Identify which cell holds the provided text, then report its [X, Y] central coordinate. 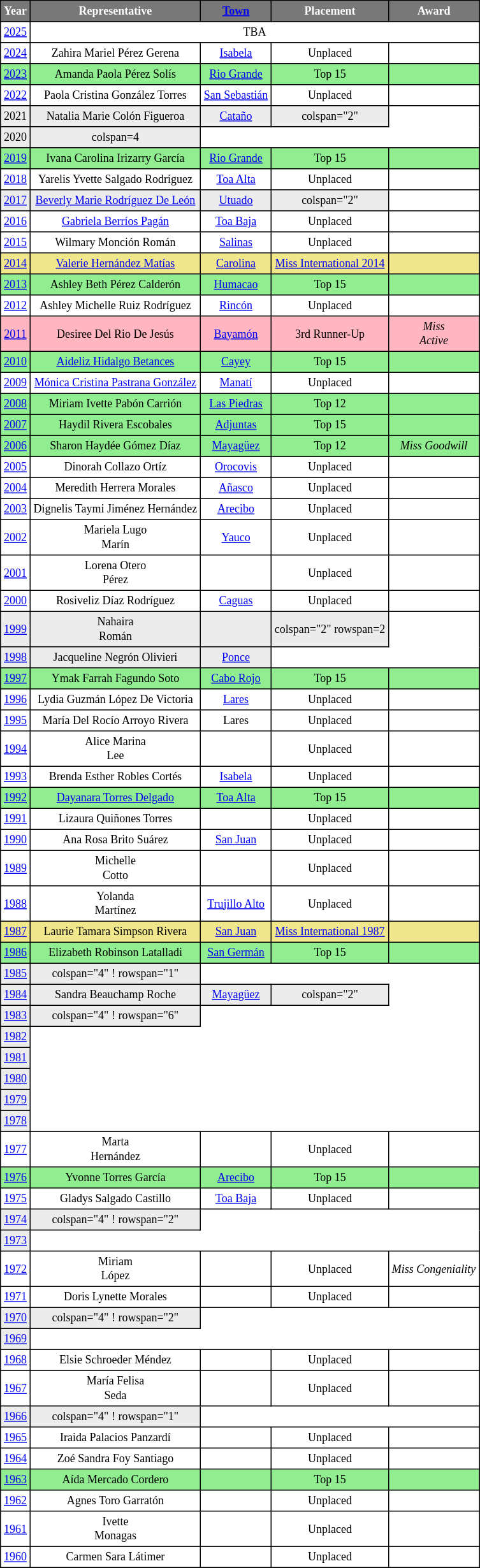
Salinas [236, 242]
2017 [15, 200]
Natalia Marie Colón Figueroa [115, 116]
Elizabeth Robinson Latalladi [115, 952]
1977 [15, 1149]
1991 [15, 818]
Meredith Herrera Morales [115, 488]
1988 [15, 904]
María Felisa Seda [115, 1388]
1976 [15, 1178]
Iraida Palacios Panzardí [115, 1438]
2003 [15, 509]
1974 [15, 1220]
Elsie Schroeder Méndez [115, 1360]
1986 [15, 952]
1970 [15, 1318]
Placement [330, 11]
2024 [15, 54]
Amanda Paola Pérez Solís [115, 74]
Rosiveliz Díaz Rodríguez [115, 600]
2002 [15, 537]
Ymak Farrah Fagundo Soto [115, 678]
Humacao [236, 284]
Ashley Beth Pérez Calderón [115, 284]
2010 [15, 362]
1966 [15, 1416]
Desiree Del Rio De Jesús [115, 334]
Lorena Otero Pérez [115, 573]
1969 [15, 1339]
1961 [15, 1529]
2011 [15, 334]
1983 [15, 1016]
Wilmary Monción Román [115, 242]
Bayamón [236, 334]
Las Piedras [236, 404]
Sharon Haydée Gómez Díaz [115, 446]
2009 [15, 382]
Jacqueline Negrón Olivieri [115, 658]
Miss Goodwill [434, 446]
2012 [15, 306]
2004 [15, 488]
1962 [15, 1500]
Mariela Lugo Marín [115, 537]
2020 [15, 138]
2025 [15, 32]
1973 [15, 1240]
1982 [15, 1036]
Cayey [236, 362]
Award [434, 11]
Gabriela Berríos Pagán [115, 222]
2008 [15, 404]
Year [15, 11]
1979 [15, 1100]
2019 [15, 158]
Miriam López [115, 1269]
1978 [15, 1121]
Beverly Marie Rodríguez De León [115, 200]
2018 [15, 180]
Cataño [236, 116]
2016 [15, 222]
Gladys Salgado Castillo [115, 1198]
Miss Congeniality [434, 1269]
Valerie Hernández Matías [115, 264]
1960 [15, 1557]
Orocovis [236, 467]
1965 [15, 1438]
Alice Marina Lee [115, 749]
1994 [15, 749]
1964 [15, 1458]
Sandra Beauchamp Roche [115, 994]
Town [236, 11]
1971 [15, 1296]
colspan="2" rowspan=2 [330, 629]
Trujillo Alto [236, 904]
2021 [15, 116]
1967 [15, 1388]
Dinorah Collazo Ortíz [115, 467]
1995 [15, 720]
Aída Mercado Cordero [115, 1480]
1996 [15, 700]
1989 [15, 868]
Representative [115, 11]
Lizaura Quiñones Torres [115, 818]
Brenda Esther Robles Cortés [115, 776]
TBA [254, 32]
Laurie Tamara Simpson Rivera [115, 932]
Zoé Sandra Foy Santiago [115, 1458]
2006 [15, 446]
Utuado [236, 200]
1990 [15, 840]
Miss International 2014 [330, 264]
1999 [15, 629]
1972 [15, 1269]
Zahira Mariel Pérez Gerena [115, 54]
1963 [15, 1480]
1998 [15, 658]
Añasco [236, 488]
Marta Hernández [115, 1149]
Ponce [236, 658]
1987 [15, 932]
Yauco [236, 537]
2015 [15, 242]
Manatí [236, 382]
1992 [15, 798]
2014 [15, 264]
Dayanara Torres Delgado [115, 798]
1981 [15, 1058]
Ashley Michelle Ruiz Rodríguez [115, 306]
2001 [15, 573]
Ana Rosa Brito Suárez [115, 840]
colspan=4 [115, 138]
Ivana Carolina Irizarry García [115, 158]
1985 [15, 974]
Ivette Monagas [115, 1529]
Cabo Rojo [236, 678]
Adjuntas [236, 425]
1984 [15, 994]
Yarelis Yvette Salgado Rodríguez [115, 180]
1993 [15, 776]
Mónica Cristina Pastrana González [115, 382]
Miss International 1987 [330, 932]
Carolina [236, 264]
Miss Active [434, 334]
Lydia Guzmán López De Victoria [115, 700]
2022 [15, 96]
Paola Cristina González Torres [115, 96]
San Sebastián [236, 96]
San Germán [236, 952]
Nahaira Román [115, 629]
María Del Rocío Arroyo Rivera [115, 720]
Rincón [236, 306]
Agnes Toro Garratón [115, 1500]
1968 [15, 1360]
1980 [15, 1078]
Miriam Ivette Pabón Carrión [115, 404]
Doris Lynette Morales [115, 1296]
Caguas [236, 600]
Yolanda Martínez [115, 904]
1975 [15, 1198]
Yvonne Torres García [115, 1178]
2005 [15, 467]
2013 [15, 284]
Michelle Cotto [115, 868]
2007 [15, 425]
Dignelis Taymi Jiménez Hernández [115, 509]
1997 [15, 678]
2023 [15, 74]
Carmen Sara Látimer [115, 1557]
2000 [15, 600]
3rd Runner-Up [330, 334]
Haydil Rivera Escobales [115, 425]
Aideliz Hidalgo Betances [115, 362]
colspan="4" ! rowspan="6" [115, 1016]
